Return [x, y] of the center of cell containing provided text 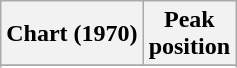
Chart (1970) [72, 34]
Peak position [189, 34]
